Locate the cell with the specified text and output its [X, Y] center coordinate. 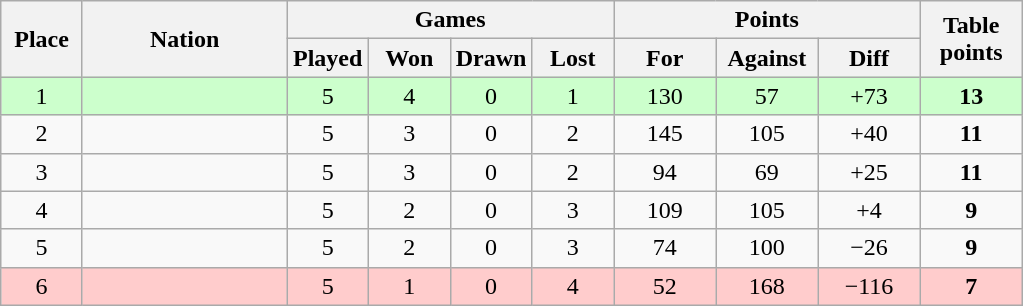
Lost [573, 58]
+25 [869, 172]
Played [328, 58]
+73 [869, 96]
−116 [869, 286]
52 [665, 286]
Place [42, 39]
6 [42, 286]
109 [665, 210]
Against [767, 58]
145 [665, 134]
13 [971, 96]
Games [450, 20]
+4 [869, 210]
For [665, 58]
Won [409, 58]
94 [665, 172]
Nation [184, 39]
74 [665, 248]
7 [971, 286]
Diff [869, 58]
Drawn [491, 58]
Points [767, 20]
130 [665, 96]
Tablepoints [971, 39]
168 [767, 286]
−26 [869, 248]
+40 [869, 134]
69 [767, 172]
100 [767, 248]
57 [767, 96]
